For the text-containing cell, return its midpoint in [x, y] coordinate format. 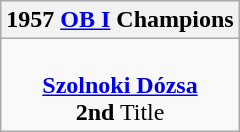
Szolnoki Dózsa2nd Title [120, 85]
1957 OB I Champions [120, 20]
